Detect which cell encompasses the target text, then output its (x, y) center coordinate. 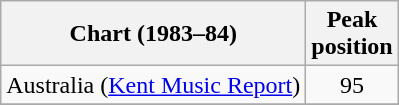
Chart (1983–84) (154, 34)
Peakposition (352, 34)
95 (352, 85)
Australia (Kent Music Report) (154, 85)
